Provide the [x, y] coordinate of the cell's center where the given text is located.  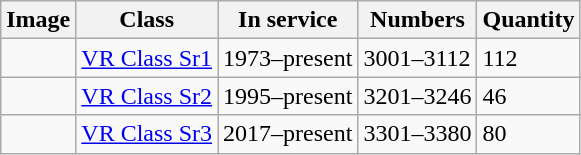
80 [528, 134]
VR Class Sr3 [147, 134]
VR Class Sr1 [147, 58]
1995–present [288, 96]
3201–3246 [418, 96]
3301–3380 [418, 134]
VR Class Sr2 [147, 96]
In service [288, 20]
3001–3112 [418, 58]
112 [528, 58]
Quantity [528, 20]
Class [147, 20]
46 [528, 96]
Numbers [418, 20]
2017–present [288, 134]
1973–present [288, 58]
Image [38, 20]
